Determine the [X, Y] coordinate at the center of the cell enclosing the given text.  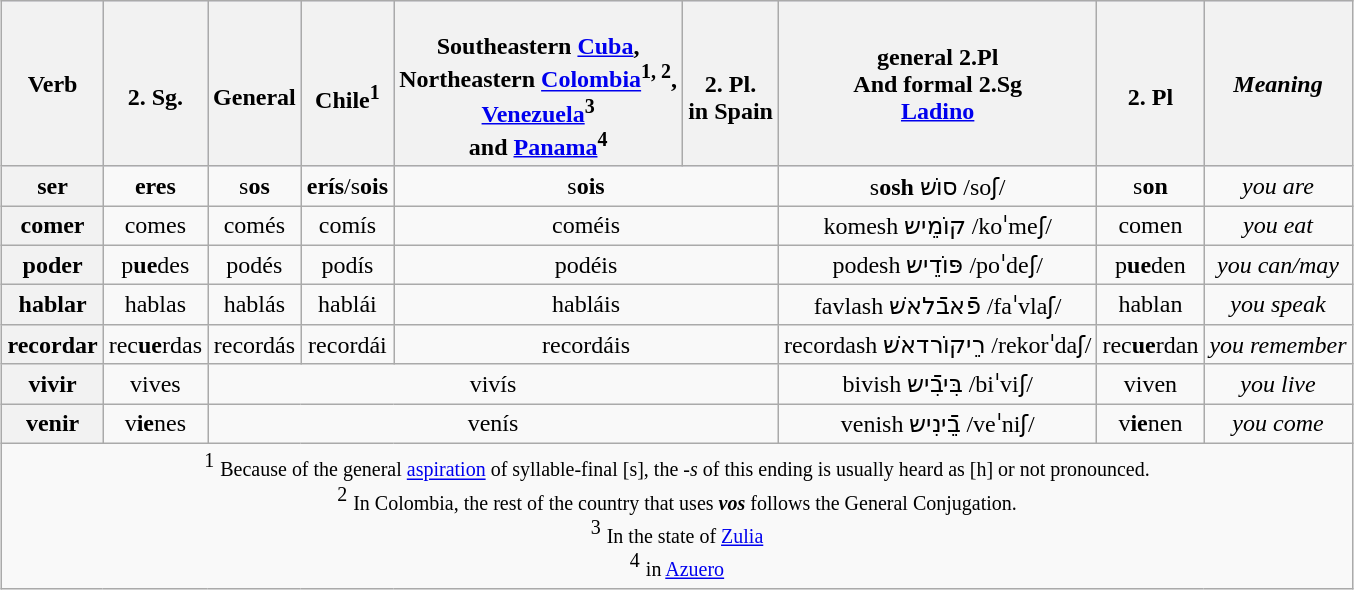
bivish בִּיבִֿיש /biˈviʃ/ [937, 384]
vienes [155, 424]
eres [155, 186]
Meaning [1278, 84]
comer [52, 226]
recuerdan [1150, 345]
venish בֵֿינִיש /veˈniʃ/ [937, 424]
recordás [255, 345]
you speak [1278, 305]
habláis [586, 305]
General [255, 84]
recordash רֵיקוֹרדאשׁ /rekorˈdaʃ/ [937, 345]
viven [1150, 384]
recordar [52, 345]
venís [494, 424]
recuerdas [155, 345]
2. Pl [1150, 84]
comen [1150, 226]
sois [586, 186]
komesh קוֹמֵיש /koˈmeʃ/ [937, 226]
general 2.Pl And formal 2.SgLadino [937, 84]
venir [52, 424]
you come [1278, 424]
sos [255, 186]
erís/sois [347, 186]
favlash פֿאבֿלאשׁ /faˈvlaʃ/ [937, 305]
poder [52, 265]
podéis [586, 265]
pueden [1150, 265]
sosh סוֹש /soʃ/ [937, 186]
vienen [1150, 424]
hablás [255, 305]
hablái [347, 305]
comís [347, 226]
podesh פּוֹדֵיש /poˈdeʃ/ [937, 265]
son [1150, 186]
you can/may [1278, 265]
podís [347, 265]
recordái [347, 345]
hablar [52, 305]
2. Sg. [155, 84]
vivir [52, 384]
hablas [155, 305]
recordáis [586, 345]
you remember [1278, 345]
Verb [52, 84]
comés [255, 226]
Chile1 [347, 84]
vives [155, 384]
podés [255, 265]
ser [52, 186]
2. Pl.in Spain [731, 84]
you live [1278, 384]
you eat [1278, 226]
you are [1278, 186]
vivís [494, 384]
Southeastern Cuba, Northeastern Colombia1, 2, Venezuela3 and Panama4 [538, 84]
coméis [586, 226]
hablan [1150, 305]
puedes [155, 265]
comes [155, 226]
